Scan for the cell matching the given text and deliver its (X, Y) coordinate at center. 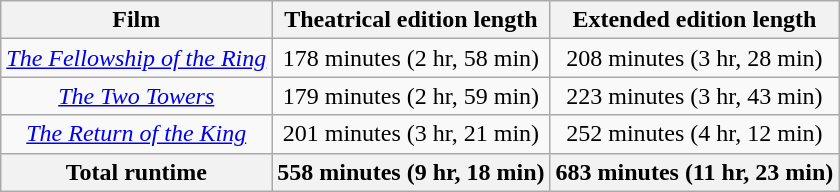
The Two Towers (136, 96)
558 minutes (9 hr, 18 min) (411, 172)
Film (136, 20)
179 minutes (2 hr, 59 min) (411, 96)
683 minutes (11 hr, 23 min) (694, 172)
208 minutes (3 hr, 28 min) (694, 58)
178 minutes (2 hr, 58 min) (411, 58)
Total runtime (136, 172)
Extended edition length (694, 20)
The Return of the King (136, 134)
252 minutes (4 hr, 12 min) (694, 134)
201 minutes (3 hr, 21 min) (411, 134)
Theatrical edition length (411, 20)
The Fellowship of the Ring (136, 58)
223 minutes (3 hr, 43 min) (694, 96)
